Output the [X, Y] coordinate of the center of the cell containing the given text.  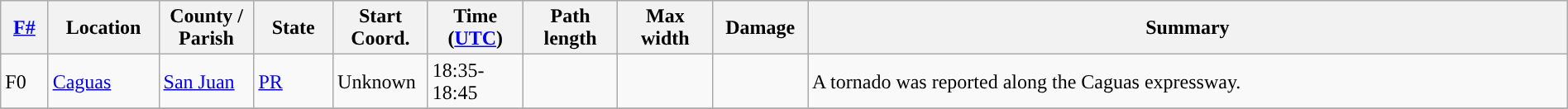
County / Parish [207, 28]
Summary [1188, 28]
Path length [571, 28]
PR [294, 81]
Caguas [103, 81]
Time (UTC) [475, 28]
State [294, 28]
A tornado was reported along the Caguas expressway. [1188, 81]
F0 [25, 81]
F# [25, 28]
Start Coord. [380, 28]
Damage [761, 28]
Unknown [380, 81]
18:35-18:45 [475, 81]
San Juan [207, 81]
Location [103, 28]
Max width [665, 28]
